Pinpoint the cell where the given text exists, returning its [x, y] midpoint coordinate. 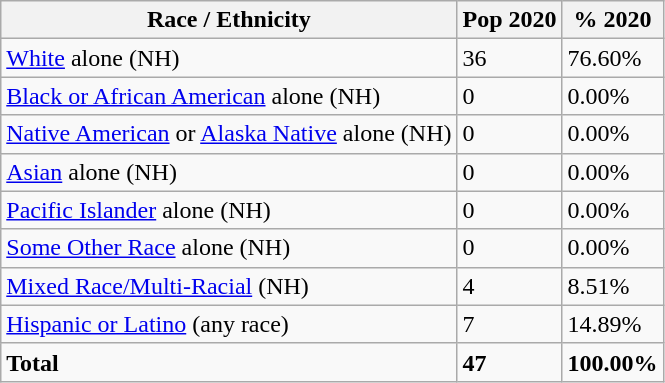
White alone (NH) [229, 58]
Mixed Race/Multi-Racial (NH) [229, 286]
Pop 2020 [510, 20]
Pacific Islander alone (NH) [229, 210]
Total [229, 362]
76.60% [612, 58]
Some Other Race alone (NH) [229, 248]
36 [510, 58]
47 [510, 362]
4 [510, 286]
Black or African American alone (NH) [229, 96]
8.51% [612, 286]
100.00% [612, 362]
7 [510, 324]
Asian alone (NH) [229, 172]
Race / Ethnicity [229, 20]
% 2020 [612, 20]
Hispanic or Latino (any race) [229, 324]
14.89% [612, 324]
Native American or Alaska Native alone (NH) [229, 134]
